Scan for the cell matching the given text and deliver its [X, Y] coordinate at center. 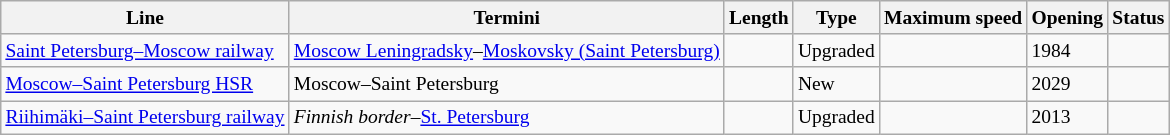
Termini [506, 18]
2013 [1068, 118]
1984 [1068, 50]
Riihimäki–Saint Petersburg railway [145, 118]
Moscow–Saint Petersburg HSR [145, 84]
Saint Petersburg–Moscow railway [145, 50]
2029 [1068, 84]
New [836, 84]
Type [836, 18]
Status [1138, 18]
Line [145, 18]
Moscow Leningradsky–Moskovsky (Saint Petersburg) [506, 50]
Finnish border–St. Petersburg [506, 118]
Length [758, 18]
Moscow–Saint Petersburg [506, 84]
Maximum speed [952, 18]
Opening [1068, 18]
